Return the (x, y) coordinate for the center point of the cell that contains the specified text.  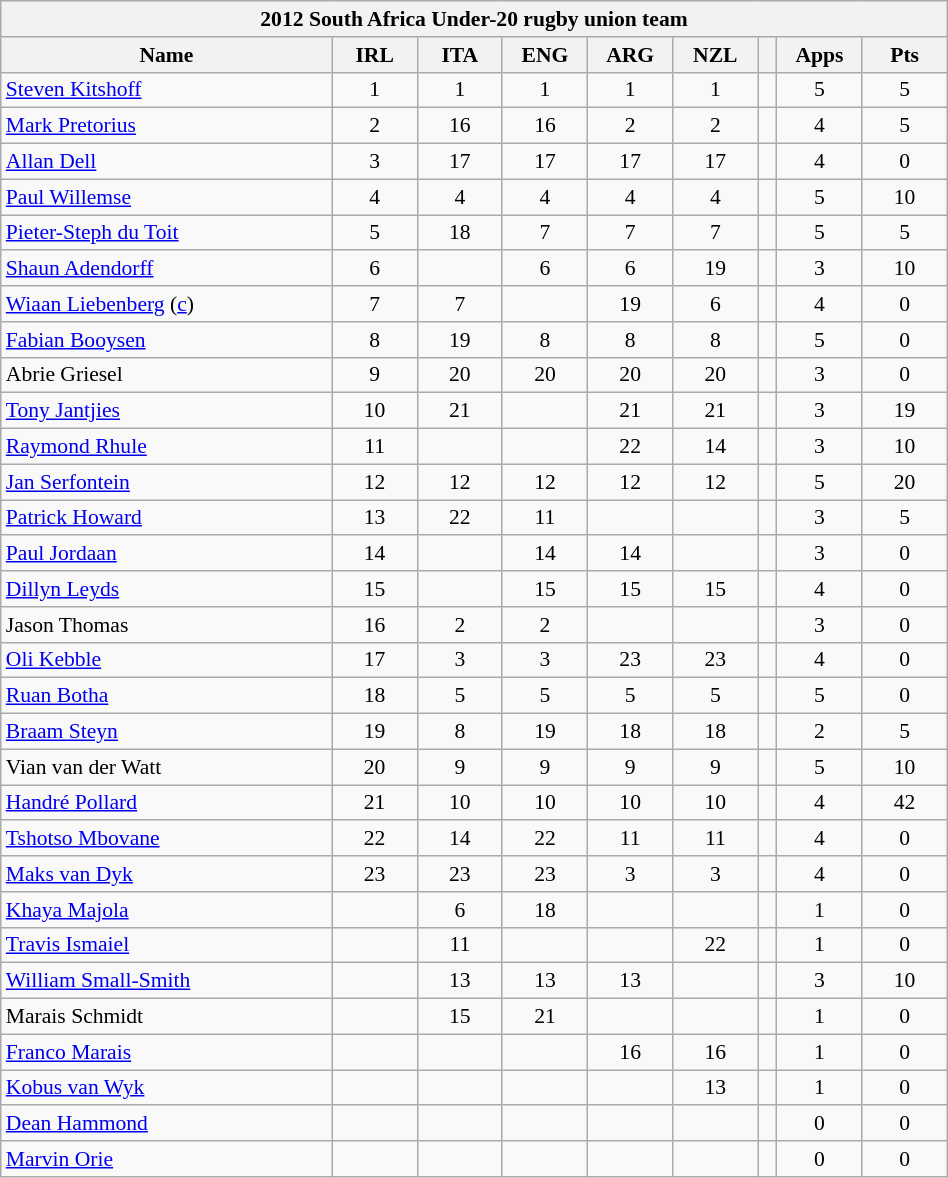
Paul Jordaan (166, 554)
Pieter-Steph du Toit (166, 233)
NZL (716, 55)
Khaya Majola (166, 910)
Jan Serfontein (166, 482)
Kobus van Wyk (166, 1088)
Pts (904, 55)
Raymond Rhule (166, 447)
Paul Willemse (166, 197)
Vian van der Watt (166, 767)
Abrie Griesel (166, 375)
Marvin Orie (166, 1159)
William Small-Smith (166, 981)
Apps (820, 55)
ENG (544, 55)
Ruan Botha (166, 696)
Shaun Adendorff (166, 269)
Handré Pollard (166, 803)
Dillyn Leyds (166, 589)
Braam Steyn (166, 732)
Travis Ismaiel (166, 945)
ARG (630, 55)
Patrick Howard (166, 518)
Franco Marais (166, 1052)
Steven Kitshoff (166, 90)
Tony Jantjies (166, 411)
Tshotso Mbovane (166, 839)
42 (904, 803)
Fabian Booysen (166, 340)
ITA (460, 55)
Name (166, 55)
Wiaan Liebenberg (c) (166, 304)
Allan Dell (166, 162)
2012 South Africa Under-20 rugby union team (474, 19)
IRL (374, 55)
Marais Schmidt (166, 1017)
Mark Pretorius (166, 126)
Maks van Dyk (166, 874)
Dean Hammond (166, 1124)
Jason Thomas (166, 625)
Oli Kebble (166, 660)
